Extract the (X, Y) coordinate from the center of the cell holding the provided text.  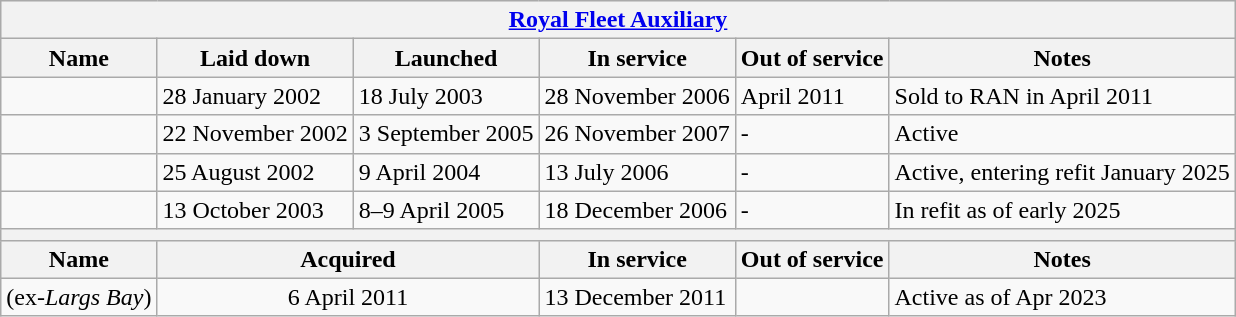
Active, entering refit January 2025 (1062, 172)
26 November 2007 (637, 134)
Launched (446, 58)
6 April 2011 (348, 297)
25 August 2002 (255, 172)
April 2011 (812, 96)
9 April 2004 (446, 172)
Active as of Apr 2023 (1062, 297)
22 November 2002 (255, 134)
Sold to RAN in April 2011 (1062, 96)
28 January 2002 (255, 96)
18 July 2003 (446, 96)
In refit as of early 2025 (1062, 210)
Laid down (255, 58)
13 October 2003 (255, 210)
Acquired (348, 259)
Active (1062, 134)
(ex-Largs Bay) (79, 297)
18 December 2006 (637, 210)
8–9 April 2005 (446, 210)
3 September 2005 (446, 134)
13 July 2006 (637, 172)
28 November 2006 (637, 96)
13 December 2011 (637, 297)
Royal Fleet Auxiliary (618, 20)
